For the text-containing cell, return its midpoint in [x, y] coordinate format. 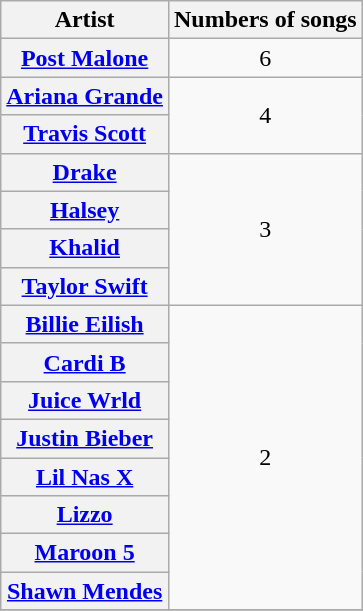
4 [265, 115]
Travis Scott [85, 134]
Juice Wrld [85, 400]
Cardi B [85, 362]
6 [265, 58]
Halsey [85, 210]
Ariana Grande [85, 96]
Justin Bieber [85, 438]
Billie Eilish [85, 324]
Taylor Swift [85, 286]
3 [265, 229]
Post Malone [85, 58]
Numbers of songs [265, 20]
Artist [85, 20]
Shawn Mendes [85, 591]
Lizzo [85, 515]
Khalid [85, 248]
Maroon 5 [85, 553]
Lil Nas X [85, 477]
2 [265, 457]
Drake [85, 172]
